Capture the cell that displays the provided text and extract its (x, y) central coordinate. 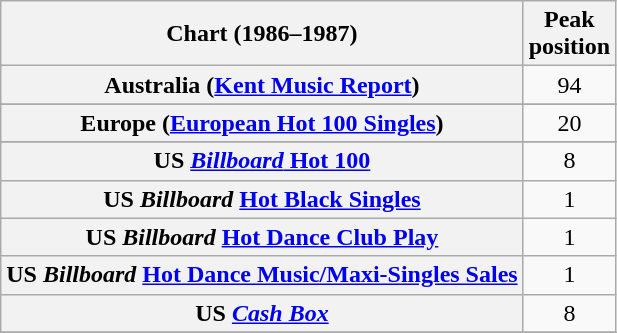
94 (569, 85)
Australia (Kent Music Report) (262, 85)
US Cash Box (262, 313)
US Billboard Hot Dance Club Play (262, 237)
US Billboard Hot Dance Music/Maxi-Singles Sales (262, 275)
US Billboard Hot Black Singles (262, 199)
20 (569, 123)
US Billboard Hot 100 (262, 161)
Chart (1986–1987) (262, 34)
Peakposition (569, 34)
Europe (European Hot 100 Singles) (262, 123)
